Capture the cell that displays the provided text and extract its (X, Y) central coordinate. 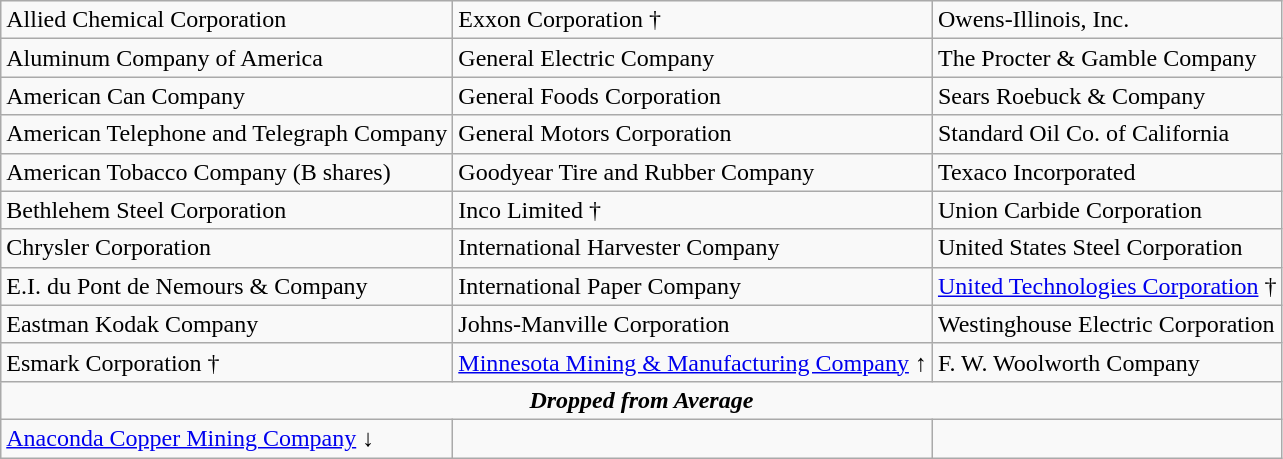
General Electric Company (693, 58)
General Foods Corporation (693, 96)
American Telephone and Telegraph Company (227, 134)
Eastman Kodak Company (227, 324)
International Paper Company (693, 286)
Inco Limited † (693, 210)
Johns-Manville Corporation (693, 324)
Dropped from Average (642, 400)
Anaconda Copper Mining Company ↓ (227, 438)
American Can Company (227, 96)
Exxon Corporation † (693, 20)
Westinghouse Electric Corporation (1107, 324)
Sears Roebuck & Company (1107, 96)
Bethlehem Steel Corporation (227, 210)
American Tobacco Company (B shares) (227, 172)
E.I. du Pont de Nemours & Company (227, 286)
Allied Chemical Corporation (227, 20)
General Motors Corporation (693, 134)
Owens-Illinois, Inc. (1107, 20)
Aluminum Company of America (227, 58)
Goodyear Tire and Rubber Company (693, 172)
Texaco Incorporated (1107, 172)
The Procter & Gamble Company (1107, 58)
F. W. Woolworth Company (1107, 362)
United States Steel Corporation (1107, 248)
Minnesota Mining & Manufacturing Company ↑ (693, 362)
Union Carbide Corporation (1107, 210)
United Technologies Corporation † (1107, 286)
Chrysler Corporation (227, 248)
Esmark Corporation † (227, 362)
International Harvester Company (693, 248)
Standard Oil Co. of California (1107, 134)
